Extract the [x, y] coordinate from the center of the cell holding the provided text.  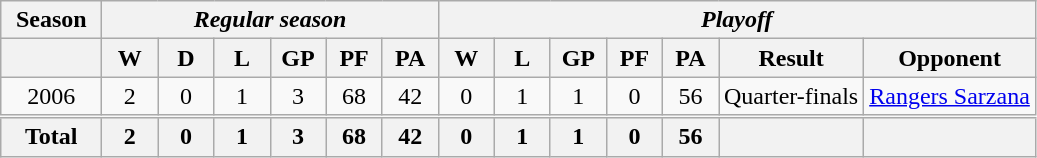
D [186, 58]
Result [790, 58]
Rangers Sarzana [950, 97]
2006 [52, 97]
Quarter-finals [790, 97]
Playoff [736, 20]
Season [52, 20]
Regular season [270, 20]
Opponent [950, 58]
Total [52, 136]
